Determine the (X, Y) coordinate at the center of the cell enclosing the given text.  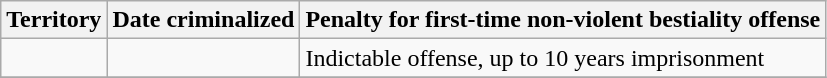
Date criminalized (204, 20)
Territory (54, 20)
Indictable offense, up to 10 years imprisonment (563, 58)
Penalty for first-time non-violent bestiality offense (563, 20)
